Detect which cell encompasses the target text, then output its [x, y] center coordinate. 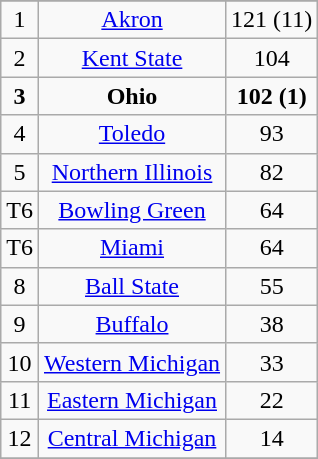
Kent State [132, 58]
14 [272, 438]
55 [272, 286]
Ohio [132, 96]
Miami [132, 248]
Western Michigan [132, 362]
Northern Illinois [132, 172]
12 [20, 438]
Toledo [132, 134]
33 [272, 362]
4 [20, 134]
8 [20, 286]
Central Michigan [132, 438]
93 [272, 134]
38 [272, 324]
Akron [132, 20]
82 [272, 172]
9 [20, 324]
Buffalo [132, 324]
121 (11) [272, 20]
22 [272, 400]
3 [20, 96]
Eastern Michigan [132, 400]
Bowling Green [132, 210]
2 [20, 58]
104 [272, 58]
10 [20, 362]
5 [20, 172]
102 (1) [272, 96]
11 [20, 400]
Ball State [132, 286]
1 [20, 20]
